Locate the cell with the specified text and output its (x, y) center coordinate. 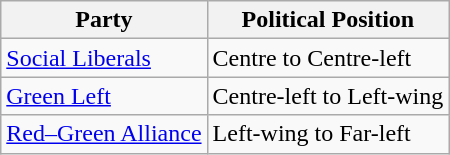
Centre to Centre-left (328, 58)
Left-wing to Far-left (328, 134)
Centre-left to Left-wing (328, 96)
Green Left (104, 96)
Party (104, 20)
Political Position (328, 20)
Red–Green Alliance (104, 134)
Social Liberals (104, 58)
